Identify which cell holds the provided text, then report its (x, y) central coordinate. 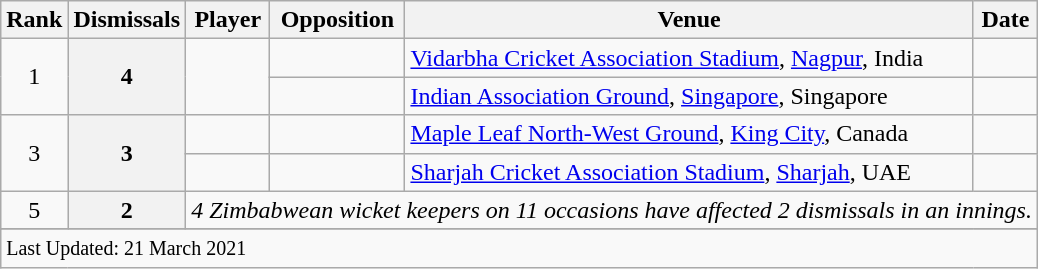
Venue (689, 20)
Opposition (338, 20)
1 (34, 77)
5 (34, 210)
4 (127, 77)
Player (228, 20)
Dismissals (127, 20)
Vidarbha Cricket Association Stadium, Nagpur, India (689, 58)
Last Updated: 21 March 2021 (520, 248)
2 (127, 210)
Maple Leaf North-West Ground, King City, Canada (689, 134)
4 Zimbabwean wicket keepers on 11 occasions have affected 2 dismissals in an innings. (612, 210)
Sharjah Cricket Association Stadium, Sharjah, UAE (689, 172)
Date (1005, 20)
Indian Association Ground, Singapore, Singapore (689, 96)
Rank (34, 20)
